Determine the (X, Y) coordinate at the center of the cell enclosing the given text.  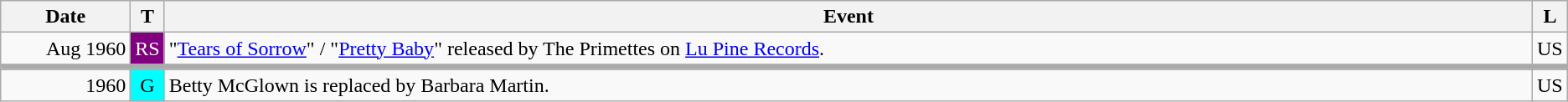
RS (147, 48)
Date (65, 17)
Event (848, 17)
Aug 1960 (65, 48)
L (1550, 17)
1960 (65, 85)
Betty McGlown is replaced by Barbara Martin. (848, 85)
G (147, 85)
T (147, 17)
"Tears of Sorrow" / "Pretty Baby" released by The Primettes on Lu Pine Records. (848, 48)
